Return (x, y) of the center of cell containing provided text 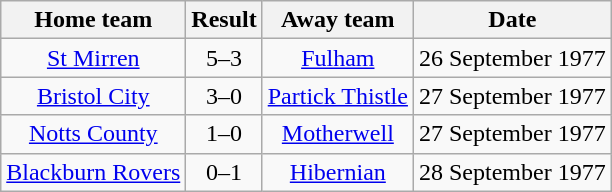
5–3 (224, 58)
Fulham (338, 58)
28 September 1977 (512, 172)
Result (224, 20)
St Mirren (94, 58)
Motherwell (338, 134)
1–0 (224, 134)
26 September 1977 (512, 58)
0–1 (224, 172)
Home team (94, 20)
Away team (338, 20)
Notts County (94, 134)
Partick Thistle (338, 96)
Bristol City (94, 96)
3–0 (224, 96)
Blackburn Rovers (94, 172)
Hibernian (338, 172)
Date (512, 20)
